Pinpoint the cell where the given text exists, returning its (X, Y) midpoint coordinate. 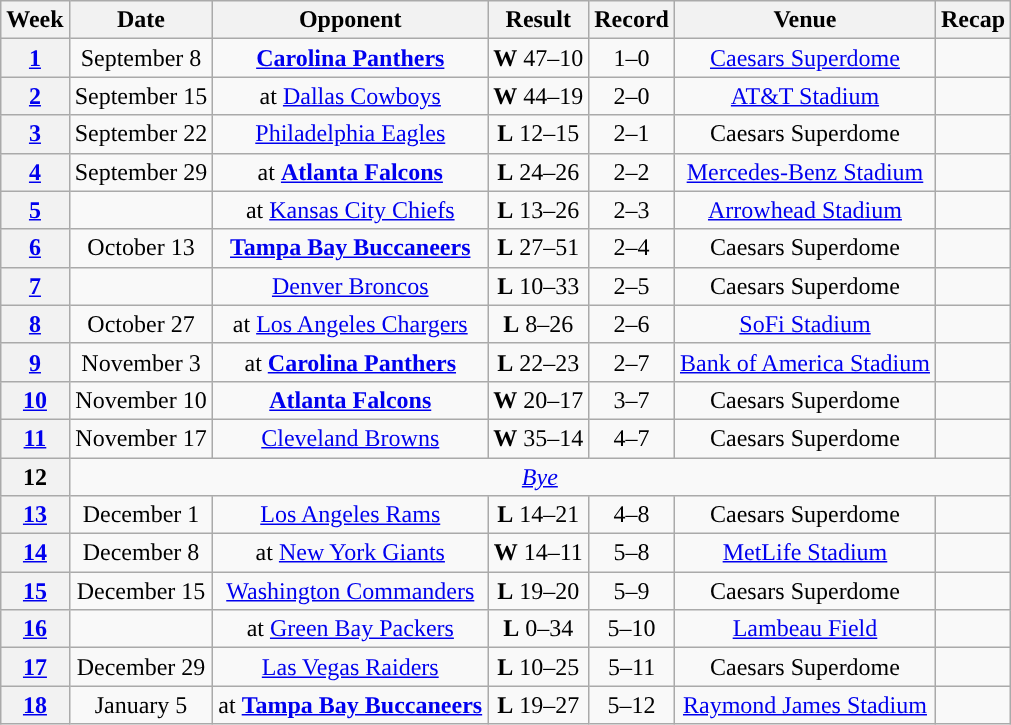
SoFi Stadium (804, 324)
7 (35, 286)
11 (35, 438)
L 13–26 (538, 210)
13 (35, 515)
at Los Angeles Chargers (350, 324)
L 12–15 (538, 134)
December 29 (141, 667)
8 (35, 324)
Bank of America Stadium (804, 362)
16 (35, 629)
September 8 (141, 58)
L 8–26 (538, 324)
18 (35, 705)
W 44–19 (538, 96)
W 14–11 (538, 553)
14 (35, 553)
W 35–14 (538, 438)
Washington Commanders (350, 591)
Recap (972, 20)
Raymond James Stadium (804, 705)
Opponent (350, 20)
9 (35, 362)
Denver Broncos (350, 286)
November 10 (141, 400)
5–9 (632, 591)
Philadelphia Eagles (350, 134)
L 19–20 (538, 591)
November 3 (141, 362)
September 15 (141, 96)
at Kansas City Chiefs (350, 210)
January 5 (141, 705)
December 15 (141, 591)
at Carolina Panthers (350, 362)
Lambeau Field (804, 629)
AT&T Stadium (804, 96)
L 10–25 (538, 667)
December 1 (141, 515)
Las Vegas Raiders (350, 667)
Tampa Bay Buccaneers (350, 248)
L 27–51 (538, 248)
Arrowhead Stadium (804, 210)
L 24–26 (538, 172)
MetLife Stadium (804, 553)
2–3 (632, 210)
4 (35, 172)
at Atlanta Falcons (350, 172)
5–12 (632, 705)
W 47–10 (538, 58)
L 10–33 (538, 286)
5–8 (632, 553)
at Green Bay Packers (350, 629)
October 27 (141, 324)
10 (35, 400)
L 19–27 (538, 705)
12 (35, 477)
6 (35, 248)
September 22 (141, 134)
2–0 (632, 96)
December 8 (141, 553)
2 (35, 96)
Venue (804, 20)
2–1 (632, 134)
W 20–17 (538, 400)
2–2 (632, 172)
3 (35, 134)
1 (35, 58)
Atlanta Falcons (350, 400)
Los Angeles Rams (350, 515)
at Tampa Bay Buccaneers (350, 705)
1–0 (632, 58)
October 13 (141, 248)
5–10 (632, 629)
2–4 (632, 248)
2–5 (632, 286)
17 (35, 667)
Bye (540, 477)
Date (141, 20)
L 14–21 (538, 515)
2–6 (632, 324)
L 0–34 (538, 629)
at Dallas Cowboys (350, 96)
Carolina Panthers (350, 58)
Week (35, 20)
at New York Giants (350, 553)
September 29 (141, 172)
Mercedes-Benz Stadium (804, 172)
4–8 (632, 515)
15 (35, 591)
November 17 (141, 438)
Result (538, 20)
3–7 (632, 400)
Record (632, 20)
5–11 (632, 667)
L 22–23 (538, 362)
2–7 (632, 362)
Cleveland Browns (350, 438)
4–7 (632, 438)
5 (35, 210)
